Find where the given text appears and provide that cell's center as [X, Y] coordinate. 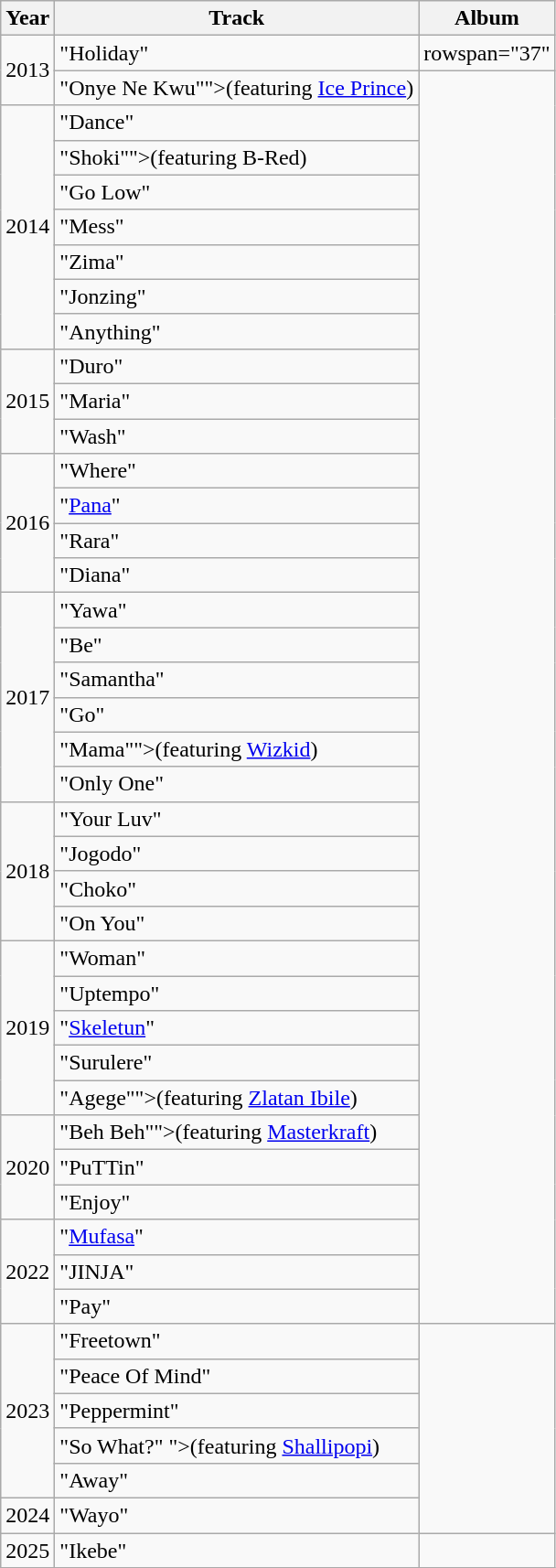
"Go" [237, 714]
"Diana" [237, 575]
"Ikebe" [237, 1551]
rowspan="37" [487, 53]
"Anything" [237, 331]
"Duro" [237, 366]
"Mess" [237, 227]
"Mama"">(featuring Wizkid) [237, 749]
"Wash" [237, 436]
Year [27, 18]
"Agege"">(featuring Zlatan Ibile) [237, 1098]
"Surulere" [237, 1063]
"JINJA" [237, 1272]
"Dance" [237, 123]
"Samantha" [237, 680]
"Enjoy" [237, 1202]
"Jonzing" [237, 296]
"Only One" [237, 784]
"Beh Beh"">(featuring Masterkraft) [237, 1133]
"Yawa" [237, 610]
"Mufasa" [237, 1237]
"Maria" [237, 401]
2025 [27, 1551]
2023 [27, 1411]
"Woman" [237, 958]
"Shoki"">(featuring B-Red) [237, 157]
"Away" [237, 1480]
"Your Luv" [237, 819]
"So What?" ">(featuring Shallipopi) [237, 1445]
"Wayo" [237, 1515]
2013 [27, 70]
"PuTTin" [237, 1167]
"Onye Ne Kwu"">(featuring Ice Prince) [237, 88]
"Zima" [237, 262]
2017 [27, 697]
2024 [27, 1515]
"Jogodo" [237, 854]
"Choko" [237, 888]
Album [487, 18]
2018 [27, 871]
Track [237, 18]
"Holiday" [237, 53]
2015 [27, 401]
"Pay" [237, 1306]
2016 [27, 523]
"Rara" [237, 541]
"Uptempo" [237, 993]
"On You" [237, 923]
"Go Low" [237, 192]
"Where" [237, 471]
"Skeletun" [237, 1028]
"Freetown" [237, 1341]
2020 [27, 1167]
2022 [27, 1272]
"Peace Of Mind" [237, 1376]
2019 [27, 1027]
"Be" [237, 645]
"Pana" [237, 506]
"Peppermint" [237, 1411]
2014 [27, 227]
